Scan for the cell matching the given text and deliver its [X, Y] coordinate at center. 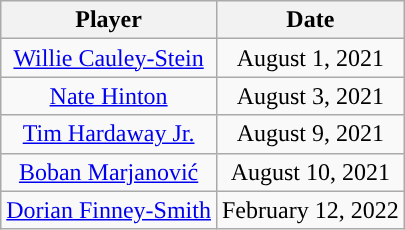
August 9, 2021 [310, 134]
Boban Marjanović [109, 172]
Date [310, 20]
February 12, 2022 [310, 210]
August 10, 2021 [310, 172]
August 1, 2021 [310, 58]
Willie Cauley-Stein [109, 58]
August 3, 2021 [310, 96]
Nate Hinton [109, 96]
Tim Hardaway Jr. [109, 134]
Player [109, 20]
Dorian Finney-Smith [109, 210]
